Scan for the cell matching the given text and deliver its (X, Y) coordinate at center. 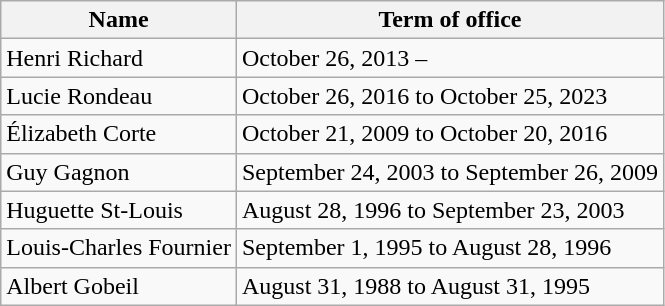
Élizabeth Corte (119, 134)
Henri Richard (119, 58)
Name (119, 20)
August 28, 1996 to September 23, 2003 (450, 210)
Term of office (450, 20)
Louis-Charles Fournier (119, 248)
September 24, 2003 to September 26, 2009 (450, 172)
Huguette St-Louis (119, 210)
Guy Gagnon (119, 172)
October 21, 2009 to October 20, 2016 (450, 134)
September 1, 1995 to August 28, 1996 (450, 248)
Lucie Rondeau (119, 96)
October 26, 2013 – (450, 58)
August 31, 1988 to August 31, 1995 (450, 286)
Albert Gobeil (119, 286)
October 26, 2016 to October 25, 2023 (450, 96)
